For the text-containing cell, return its midpoint in (X, Y) coordinate format. 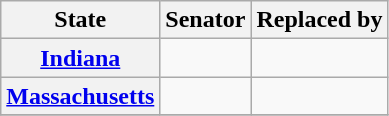
Senator (206, 20)
Replaced by (320, 20)
State (80, 20)
Indiana (80, 58)
Massachusetts (80, 96)
